Return (x, y) of the center of cell containing provided text 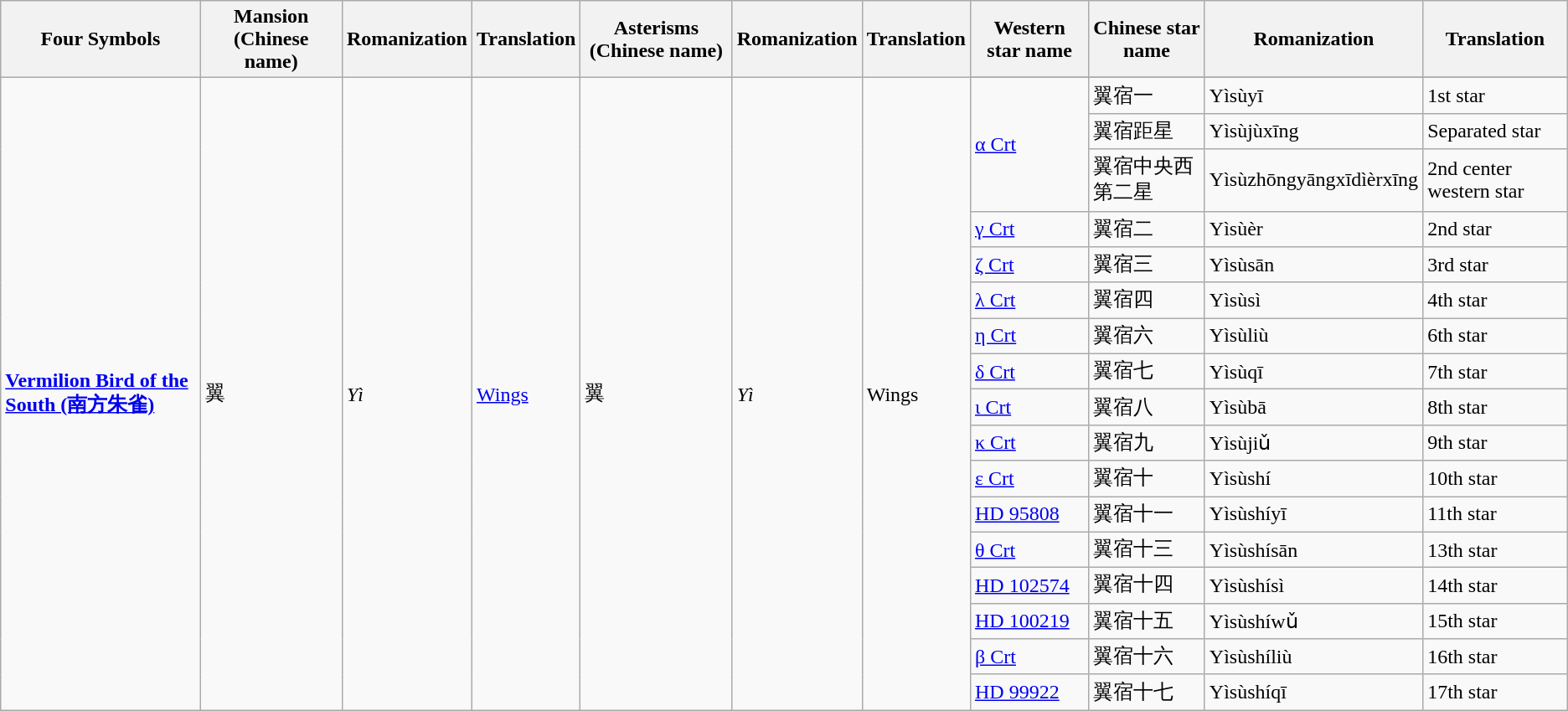
翼宿三 (1148, 265)
翼宿十七 (1148, 692)
Yìsùjùxīng (1313, 131)
ζ Crt (1029, 265)
α Crt (1029, 144)
HD 102574 (1029, 586)
Chinese star name (1148, 39)
翼宿十四 (1148, 586)
Asterisms (Chinese name) (657, 39)
14th star (1496, 586)
HD 95808 (1029, 514)
翼宿十五 (1148, 621)
翼宿中央西第二星 (1148, 180)
Yìsùshíwǔ (1313, 621)
η Crt (1029, 337)
Four Symbols (101, 39)
Yìsùsān (1313, 265)
Yìsùyī (1313, 95)
翼宿一 (1148, 95)
κ Crt (1029, 442)
Yìsùshíyī (1313, 514)
Yìsùshí (1313, 479)
Yìsùqī (1313, 372)
2nd center western star (1496, 180)
θ Crt (1029, 549)
Yìsùzhōngyāngxīdìèrxīng (1313, 180)
翼宿四 (1148, 300)
翼宿十三 (1148, 549)
HD 100219 (1029, 621)
2nd star (1496, 229)
Yìsùbā (1313, 407)
Mansion (Chinese name) (271, 39)
翼宿十六 (1148, 657)
翼宿二 (1148, 229)
ε Crt (1029, 479)
Yìsùèr (1313, 229)
11th star (1496, 514)
Yìsùjiǔ (1313, 442)
λ Crt (1029, 300)
翼宿十一 (1148, 514)
δ Crt (1029, 372)
4th star (1496, 300)
Yìsùshíliù (1313, 657)
γ Crt (1029, 229)
翼宿九 (1148, 442)
Vermilion Bird of the South (南方朱雀) (101, 394)
16th star (1496, 657)
9th star (1496, 442)
3rd star (1496, 265)
翼宿距星 (1148, 131)
Yìsùshísān (1313, 549)
翼宿六 (1148, 337)
8th star (1496, 407)
Yìsùshíqī (1313, 692)
7th star (1496, 372)
翼宿八 (1148, 407)
ι Crt (1029, 407)
Yìsùliù (1313, 337)
翼宿七 (1148, 372)
1st star (1496, 95)
13th star (1496, 549)
10th star (1496, 479)
翼宿十 (1148, 479)
β Crt (1029, 657)
Western star name (1029, 39)
Separated star (1496, 131)
HD 99922 (1029, 692)
Yìsùsì (1313, 300)
6th star (1496, 337)
17th star (1496, 692)
15th star (1496, 621)
Yìsùshísì (1313, 586)
